Provide the (X, Y) coordinate of the cell's center where the given text is located.  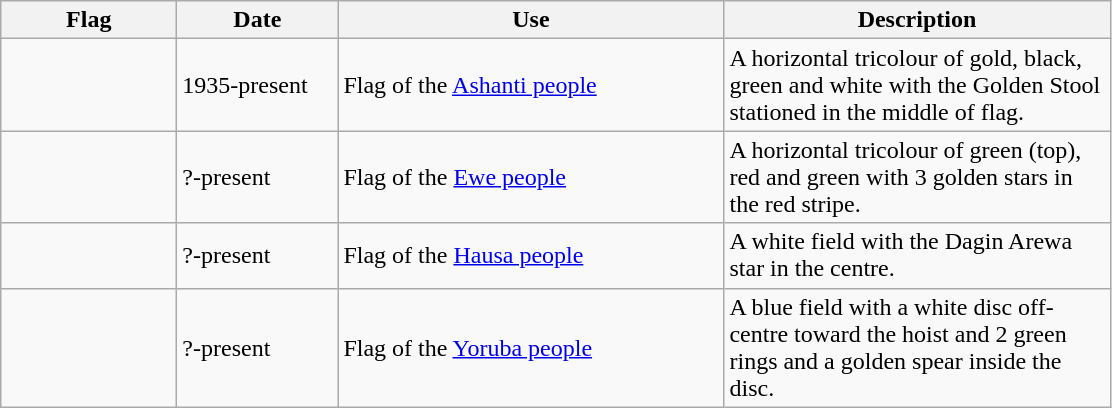
A blue field with a white disc off-centre toward the hoist and 2 green rings and a golden spear inside the disc. (917, 348)
1935-present (258, 85)
Use (531, 20)
Flag (89, 20)
Description (917, 20)
Flag of the Ashanti people (531, 85)
A horizontal tricolour of green (top), red and green with 3 golden stars in the red stripe. (917, 177)
Flag of the Ewe people (531, 177)
Flag of the Yoruba people (531, 348)
A white field with the Dagin Arewa star in the centre. (917, 256)
Flag of the Hausa people (531, 256)
A horizontal tricolour of gold, black, green and white with the Golden Stool stationed in the middle of flag. (917, 85)
Date (258, 20)
